Return the (x, y) coordinate for the center point of the cell that contains the specified text.  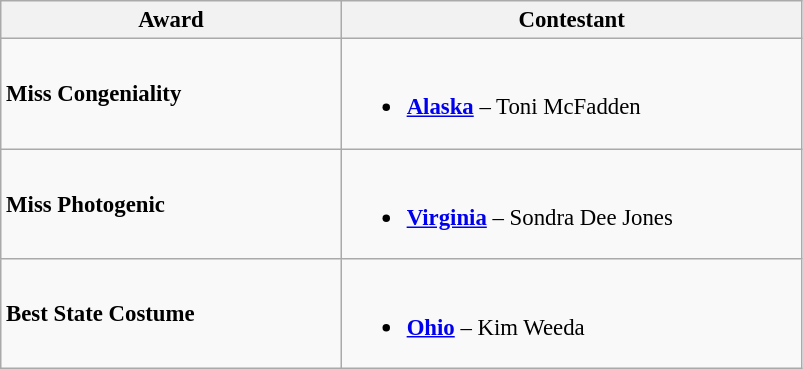
Award (172, 20)
Best State Costume (172, 314)
Virginia – Sondra Dee Jones (572, 204)
Alaska – Toni McFadden (572, 94)
Ohio – Kim Weeda (572, 314)
Contestant (572, 20)
Miss Congeniality (172, 94)
Miss Photogenic (172, 204)
